Return (X, Y) of the center of cell containing provided text 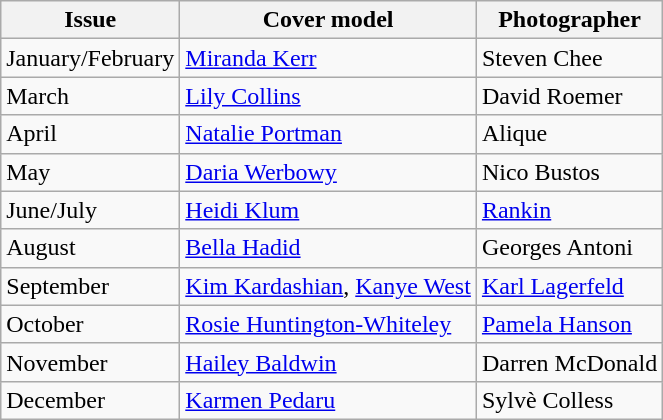
September (90, 286)
Photographer (569, 20)
Cover model (328, 20)
Miranda Kerr (328, 58)
October (90, 324)
Alique (569, 134)
Karmen Pedaru (328, 400)
Daria Werbowy (328, 172)
Rankin (569, 210)
Karl Lagerfeld (569, 286)
Pamela Hanson (569, 324)
January/February (90, 58)
December (90, 400)
August (90, 248)
Natalie Portman (328, 134)
Lily Collins (328, 96)
Darren McDonald (569, 362)
Issue (90, 20)
Rosie Huntington-Whiteley (328, 324)
April (90, 134)
David Roemer (569, 96)
Georges Antoni (569, 248)
Sylvè Colless (569, 400)
Heidi Klum (328, 210)
Nico Bustos (569, 172)
Steven Chee (569, 58)
Kim Kardashian, Kanye West (328, 286)
March (90, 96)
Hailey Baldwin (328, 362)
Bella Hadid (328, 248)
June/July (90, 210)
November (90, 362)
May (90, 172)
